Scan for the cell matching the given text and deliver its [X, Y] coordinate at center. 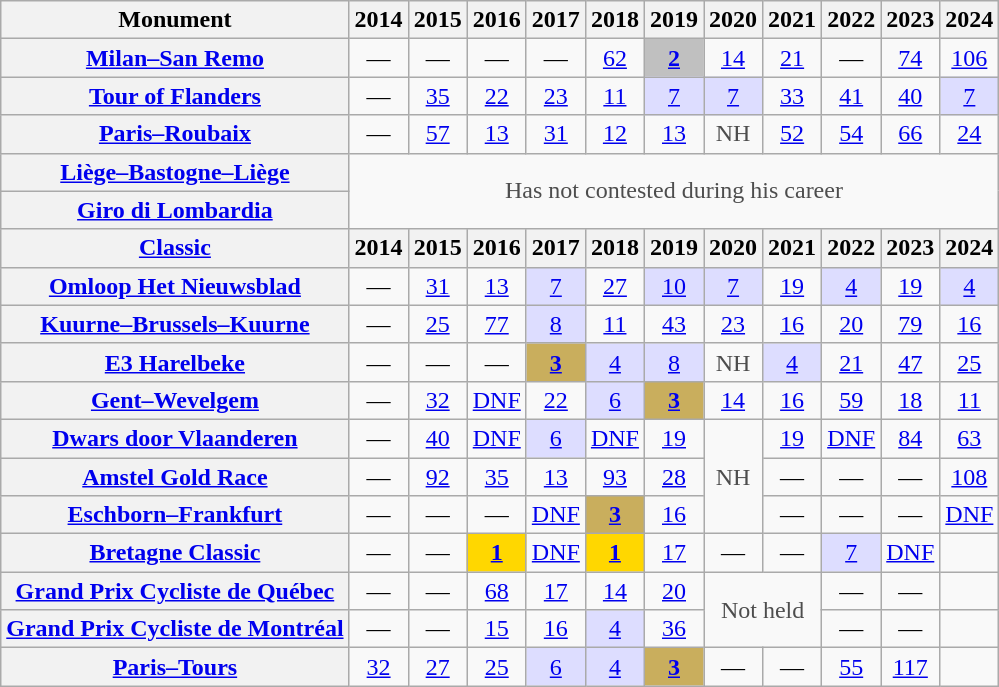
Giro di Lombardia [175, 210]
79 [910, 324]
Grand Prix Cycliste de Montréal [175, 629]
41 [852, 96]
106 [970, 58]
74 [910, 58]
Amstel Gold Race [175, 477]
Monument [175, 20]
52 [792, 134]
Eschborn–Frankfurt [175, 515]
Paris–Tours [175, 667]
63 [970, 438]
10 [674, 286]
2 [674, 58]
43 [674, 324]
Milan–San Remo [175, 58]
24 [970, 134]
93 [614, 477]
47 [910, 362]
68 [496, 591]
28 [674, 477]
Has not contested during his career [674, 191]
Bretagne Classic [175, 553]
62 [614, 58]
12 [614, 134]
55 [852, 667]
57 [438, 134]
77 [496, 324]
18 [910, 400]
Not held [763, 610]
15 [496, 629]
E3 Harelbeke [175, 362]
108 [970, 477]
Gent–Wevelgem [175, 400]
Omloop Het Nieuwsblad [175, 286]
54 [852, 134]
92 [438, 477]
Paris–Roubaix [175, 134]
84 [910, 438]
Grand Prix Cycliste de Québec [175, 591]
66 [910, 134]
Classic [175, 248]
117 [910, 667]
Kuurne–Brussels–Kuurne [175, 324]
Tour of Flanders [175, 96]
Dwars door Vlaanderen [175, 438]
36 [674, 629]
Liège–Bastogne–Liège [175, 172]
33 [792, 96]
59 [852, 400]
